Scan for the cell matching the given text and deliver its [x, y] coordinate at center. 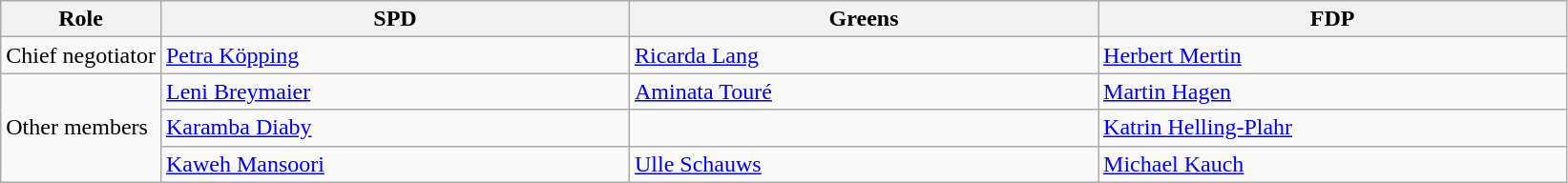
Other members [81, 128]
Role [81, 19]
SPD [395, 19]
Ulle Schauws [865, 164]
Aminata Touré [865, 91]
Petra Köpping [395, 55]
Michael Kauch [1332, 164]
Martin Hagen [1332, 91]
Ricarda Lang [865, 55]
Greens [865, 19]
Leni Breymaier [395, 91]
Katrin Helling-Plahr [1332, 128]
Karamba Diaby [395, 128]
Chief negotiator [81, 55]
Kaweh Mansoori [395, 164]
Herbert Mertin [1332, 55]
FDP [1332, 19]
